Scan for the cell matching the given text and deliver its [X, Y] coordinate at center. 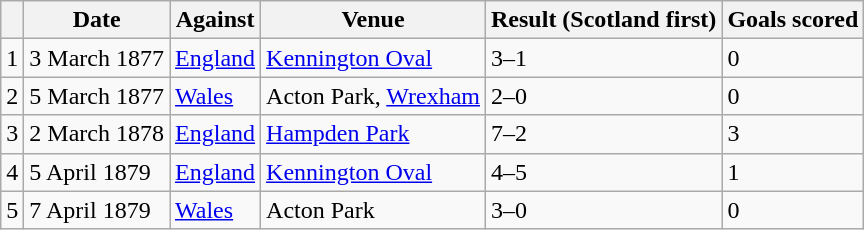
Date [97, 20]
7 April 1879 [97, 210]
2 March 1878 [97, 134]
5 [12, 210]
2–0 [604, 96]
3–0 [604, 210]
Venue [374, 20]
3–1 [604, 58]
Acton Park, Wrexham [374, 96]
4 [12, 172]
2 [12, 96]
5 April 1879 [97, 172]
4–5 [604, 172]
Acton Park [374, 210]
Hampden Park [374, 134]
Goals scored [793, 20]
5 March 1877 [97, 96]
3 March 1877 [97, 58]
Result (Scotland first) [604, 20]
Against [216, 20]
7–2 [604, 134]
